Pinpoint the cell where the given text exists, returning its (X, Y) midpoint coordinate. 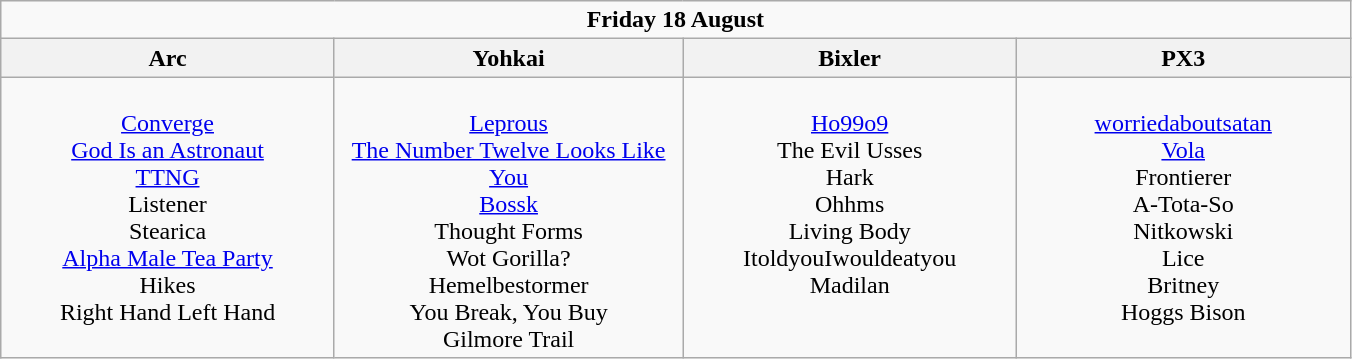
Ho99o9 The Evil Usses Hark Ohhms Living Body ItoldyouIwouldeatyou Madilan (850, 218)
Arc (168, 58)
Leprous The Number Twelve Looks Like You Bossk Thought Forms Wot Gorilla? Hemelbestormer You Break, You Buy Gilmore Trail (508, 218)
Bixler (850, 58)
Friday 18 August (676, 20)
Converge God Is an Astronaut TTNG Listener Stearica Alpha Male Tea Party Hikes Right Hand Left Hand (168, 218)
PX3 (1183, 58)
worriedaboutsatan Vola Frontierer A-Tota-So Nitkowski Lice Britney Hoggs Bison (1183, 218)
Yohkai (508, 58)
